Determine the [x, y] coordinate at the center of the cell enclosing the given text.  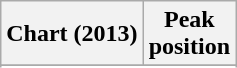
Peakposition [189, 34]
Chart (2013) [72, 34]
